Return the (X, Y) coordinate for the center point of the cell that contains the specified text.  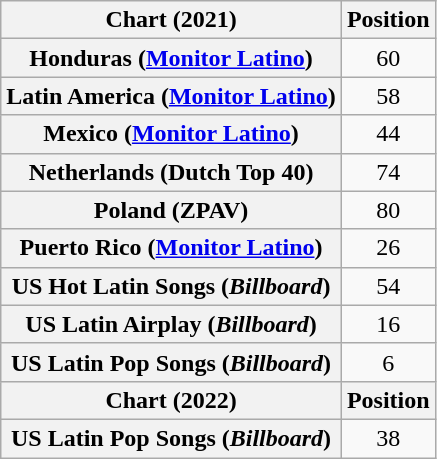
Puerto Rico (Monitor Latino) (172, 248)
26 (388, 248)
16 (388, 324)
Mexico (Monitor Latino) (172, 134)
Chart (2022) (172, 400)
54 (388, 286)
Honduras (Monitor Latino) (172, 58)
80 (388, 210)
74 (388, 172)
6 (388, 362)
44 (388, 134)
38 (388, 438)
Poland (ZPAV) (172, 210)
Latin America (Monitor Latino) (172, 96)
US Hot Latin Songs (Billboard) (172, 286)
Netherlands (Dutch Top 40) (172, 172)
60 (388, 58)
58 (388, 96)
Chart (2021) (172, 20)
US Latin Airplay (Billboard) (172, 324)
